Locate the cell with the specified text and output its (X, Y) center coordinate. 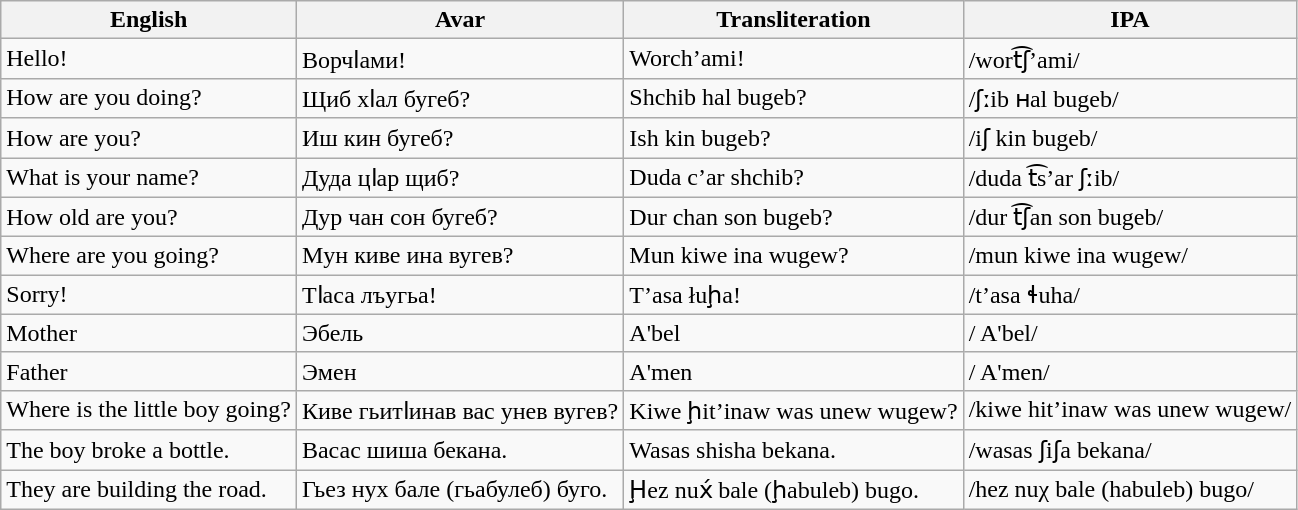
/wasas ʃiʃa bekana/ (1130, 450)
Mother (149, 333)
/ʃːib ʜal bugeb/ (1130, 98)
Щиб хӏaл бугеб? (460, 98)
Ish kin bugeb? (794, 138)
Дур чан сон бугеб? (460, 217)
Duda c’ar shchib? (794, 178)
Shchib hal bugeb? (794, 98)
/kiwe hit’inaw was unew wugew/ (1130, 410)
They are building the road. (149, 490)
Дуда цӏар щиб? (460, 178)
Transliteration (794, 20)
/t’asa ɬuha/ (1130, 295)
Father (149, 371)
Иш кин бугеб? (460, 138)
Mун киве ина вугев? (460, 256)
Ḩez nux́ bale (ḩabuleb) bugo. (794, 490)
How are you? (149, 138)
Kiwe ḩit’inaw was unew wugew? (794, 410)
Avar (460, 20)
Эмен (460, 371)
Hello! (149, 59)
English (149, 20)
What is your name? (149, 178)
Тӏаса лъугьа! (460, 295)
How old are you? (149, 217)
IPA (1130, 20)
Ворчӏами! (460, 59)
Where are you going? (149, 256)
Эбель (460, 333)
/ A'bel/ (1130, 333)
A'bel (794, 333)
Mun kiwe ina wugew? (794, 256)
/mun kiwe ina wugew/ (1130, 256)
Worch’ami! (794, 59)
Wasas shisha bekana. (794, 450)
/ A'men/ (1130, 371)
Dur chan son bugeb? (794, 217)
Sorry! (149, 295)
Киве гьитӏинав вас унев вугев? (460, 410)
/dur t͡ʃan son bugeb/ (1130, 217)
A'men (794, 371)
Where is the little boy going? (149, 410)
/hez nuχ bale (habuleb) bugo/ (1130, 490)
Васас шиша бекана. (460, 450)
/wort͡ʃ’ami/ (1130, 59)
How are you doing? (149, 98)
/iʃ kin bugeb/ (1130, 138)
T’asa łuḩa! (794, 295)
The boy broke a bottle. (149, 450)
/duda t͡s’ar ʃːib/ (1130, 178)
Гьез нух бале (гьабулеб) буго. (460, 490)
